Provide the [x, y] coordinate of the cell's center where the given text is located.  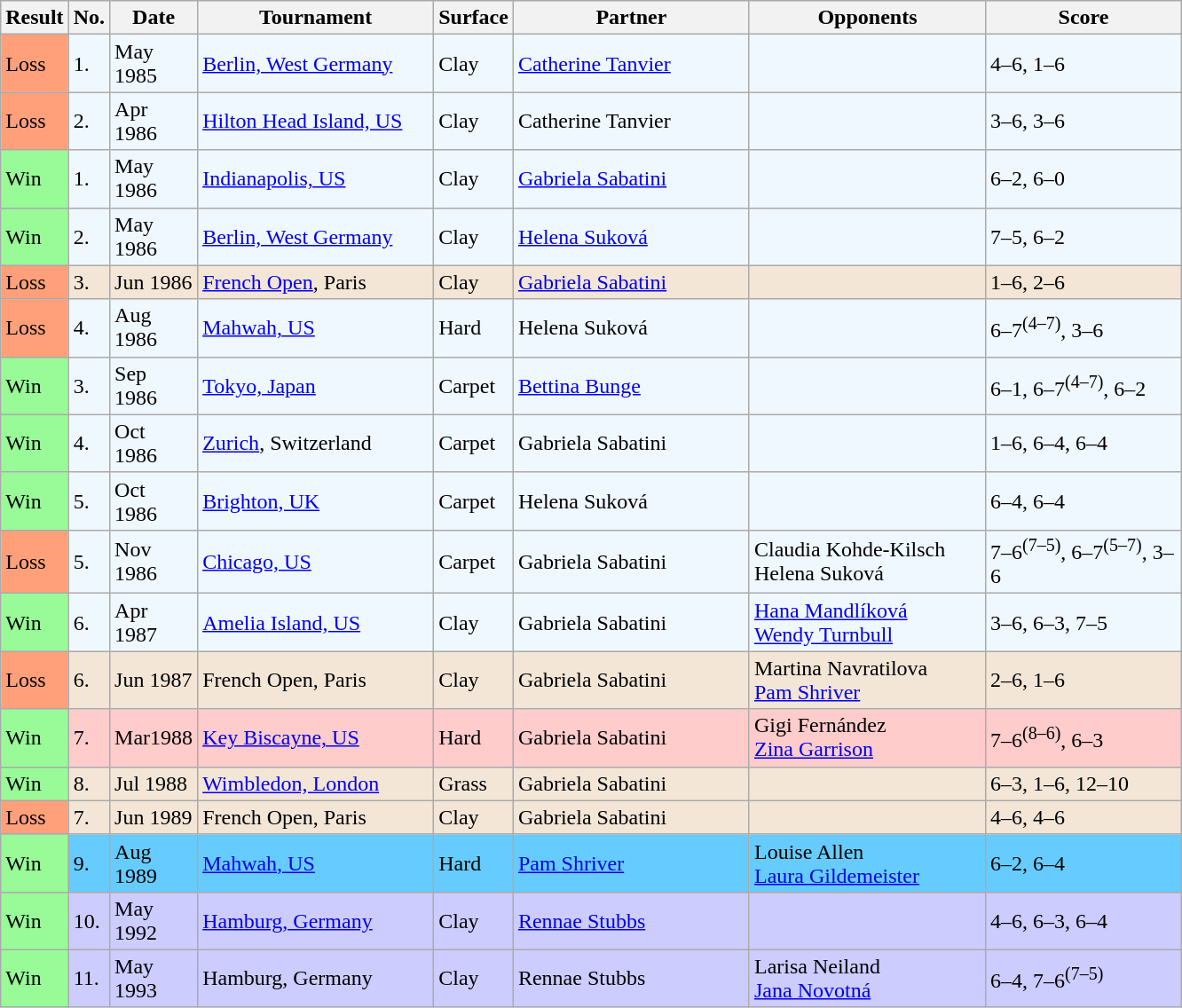
Nov 1986 [154, 562]
May 1993 [154, 978]
7–5, 6–2 [1084, 236]
Tokyo, Japan [316, 385]
Larisa Neiland Jana Novotná [867, 978]
6–3, 1–6, 12–10 [1084, 784]
1–6, 6–4, 6–4 [1084, 444]
Key Biscayne, US [316, 738]
8. [89, 784]
Wimbledon, London [316, 784]
Brighton, UK [316, 500]
11. [89, 978]
7–6(8–6), 6–3 [1084, 738]
3–6, 3–6 [1084, 121]
Tournament [316, 18]
6–4, 7–6(7–5) [1084, 978]
Mar1988 [154, 738]
7–6(7–5), 6–7(5–7), 3–6 [1084, 562]
Gigi Fernández Zina Garrison [867, 738]
Indianapolis, US [316, 179]
May 1985 [154, 64]
4–6, 4–6 [1084, 817]
6–2, 6–4 [1084, 862]
Amelia Island, US [316, 623]
Aug 1986 [154, 328]
Jun 1987 [154, 680]
4–6, 1–6 [1084, 64]
May 1992 [154, 921]
Result [35, 18]
Hilton Head Island, US [316, 121]
Zurich, Switzerland [316, 444]
Bettina Bunge [631, 385]
Aug 1989 [154, 862]
Jun 1986 [154, 282]
Sep 1986 [154, 385]
9. [89, 862]
Claudia Kohde-Kilsch Helena Suková [867, 562]
Apr 1986 [154, 121]
Apr 1987 [154, 623]
6–7(4–7), 3–6 [1084, 328]
Grass [474, 784]
Surface [474, 18]
1–6, 2–6 [1084, 282]
Partner [631, 18]
Martina Navratilova Pam Shriver [867, 680]
Hana Mandlíková Wendy Turnbull [867, 623]
3–6, 6–3, 7–5 [1084, 623]
Score [1084, 18]
Pam Shriver [631, 862]
2–6, 1–6 [1084, 680]
Jul 1988 [154, 784]
No. [89, 18]
4–6, 6–3, 6–4 [1084, 921]
6–2, 6–0 [1084, 179]
Chicago, US [316, 562]
6–4, 6–4 [1084, 500]
Louise Allen Laura Gildemeister [867, 862]
Opponents [867, 18]
6–1, 6–7(4–7), 6–2 [1084, 385]
10. [89, 921]
Jun 1989 [154, 817]
Date [154, 18]
